Identify which cell holds the provided text, then report its [X, Y] central coordinate. 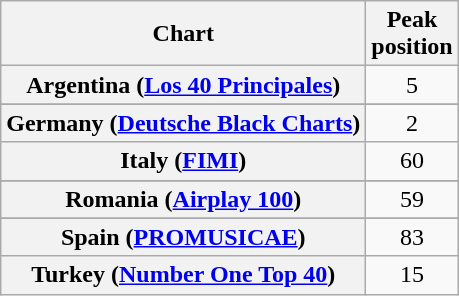
Romania (Airplay 100) [184, 199]
Chart [184, 34]
59 [412, 199]
5 [412, 85]
2 [412, 123]
60 [412, 161]
Argentina (Los 40 Principales) [184, 85]
Spain (PROMUSICAE) [184, 237]
Peakposition [412, 34]
Germany (Deutsche Black Charts) [184, 123]
83 [412, 237]
Turkey (Number One Top 40) [184, 275]
Italy (FIMI) [184, 161]
15 [412, 275]
